Search for the cell housing the specified text and yield its [x, y] center coordinate. 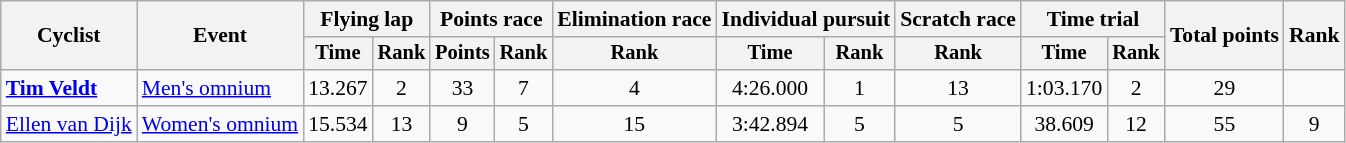
12 [1136, 124]
38.609 [1064, 124]
4:26.000 [770, 88]
Points [462, 54]
Scratch race [958, 19]
55 [1224, 124]
Men's omnium [220, 88]
4 [634, 88]
1 [860, 88]
1:03.170 [1064, 88]
Cyclist [69, 36]
7 [524, 88]
29 [1224, 88]
Flying lap [366, 19]
Ellen van Dijk [69, 124]
33 [462, 88]
Individual pursuit [806, 19]
Total points [1224, 36]
15 [634, 124]
Tim Veldt [69, 88]
13.267 [338, 88]
Points race [491, 19]
15.534 [338, 124]
Elimination race [634, 19]
Time trial [1093, 19]
Event [220, 36]
Women's omnium [220, 124]
3:42.894 [770, 124]
